Scan for the cell matching the given text and deliver its (X, Y) coordinate at center. 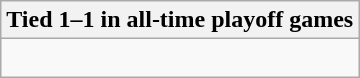
Tied 1–1 in all-time playoff games (180, 20)
